Detect which cell encompasses the target text, then output its (X, Y) center coordinate. 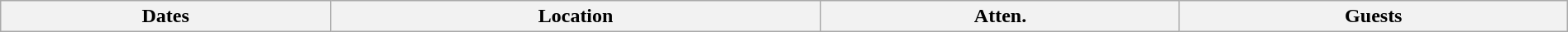
Dates (165, 16)
Atten. (1001, 16)
Guests (1373, 16)
Location (576, 16)
